Detect which cell encompasses the target text, then output its (x, y) center coordinate. 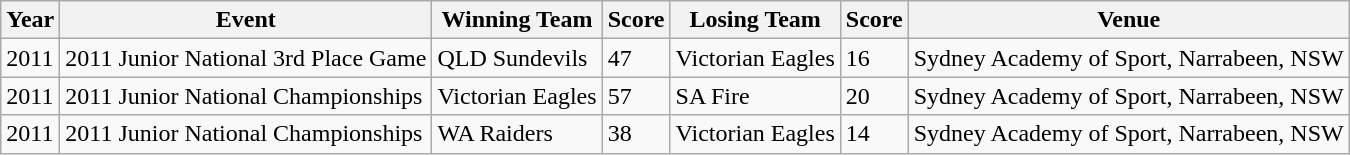
38 (636, 134)
QLD Sundevils (517, 58)
Year (30, 20)
47 (636, 58)
Event (246, 20)
2011 Junior National 3rd Place Game (246, 58)
20 (874, 96)
Winning Team (517, 20)
Venue (1128, 20)
WA Raiders (517, 134)
14 (874, 134)
SA Fire (755, 96)
57 (636, 96)
16 (874, 58)
Losing Team (755, 20)
